Return the (x, y) coordinate for the center point of the cell that contains the specified text.  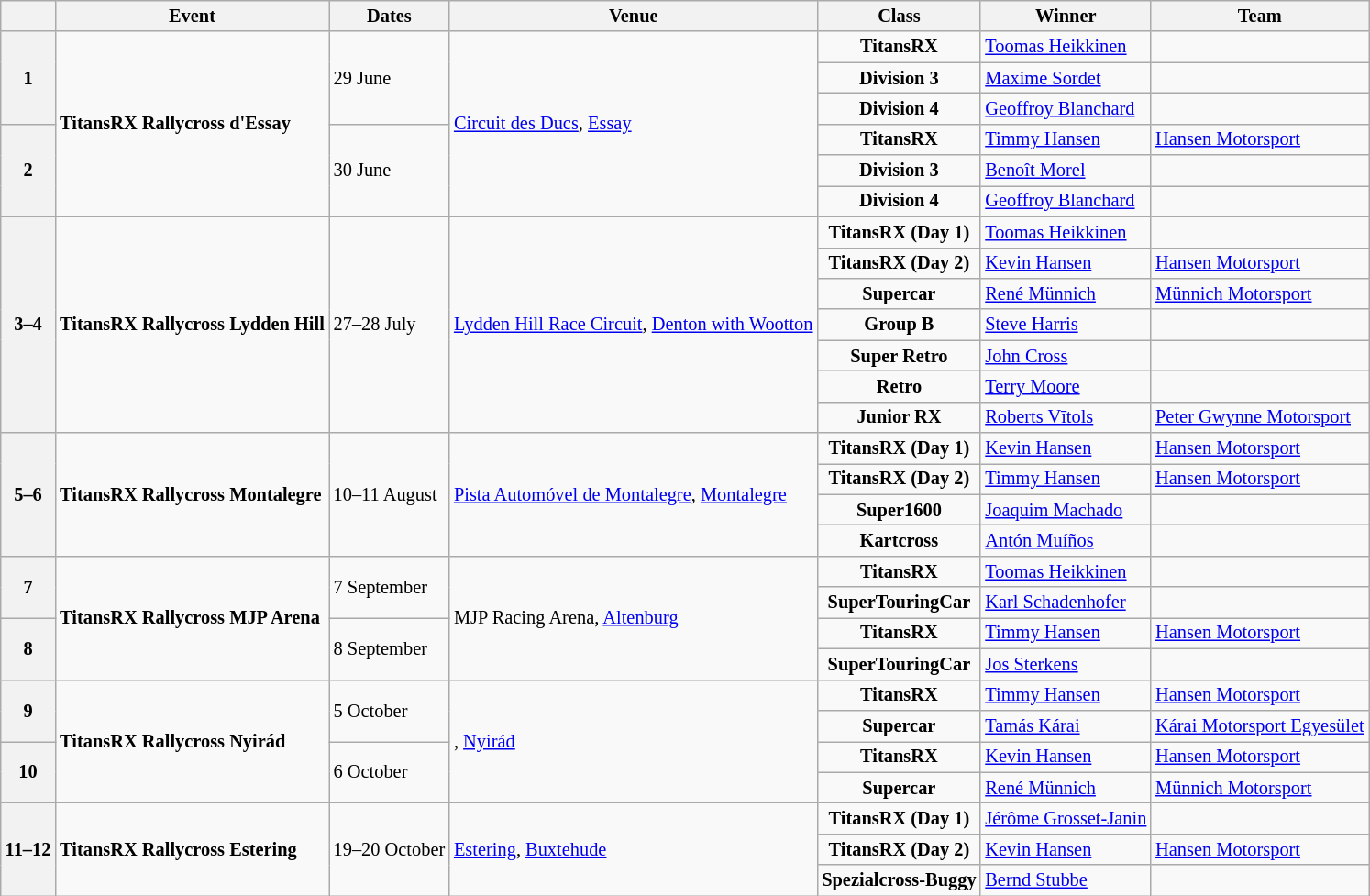
Maxime Sordet (1066, 78)
Jos Sterkens (1066, 664)
Kartcross (899, 540)
1 (28, 77)
Venue (633, 16)
Tamás Kárai (1066, 725)
MJP Racing Arena, Altenburg (633, 618)
Spezialcross-Buggy (899, 880)
Benoît Morel (1066, 171)
2 (28, 171)
8 September (389, 647)
Pista Automóvel de Montalegre, Montalegre (633, 495)
5–6 (28, 495)
5 October (389, 710)
6 October (389, 772)
Lydden Hill Race Circuit, Denton with Wootton (633, 325)
27–28 July (389, 325)
TitansRX Rallycross d'Essay (192, 124)
Event (192, 16)
Kárai Motorsport Egyesület (1260, 725)
Junior RX (899, 417)
, Nyirád (633, 741)
TitansRX Rallycross Nyirád (192, 741)
Terry Moore (1066, 386)
Bernd Stubbe (1066, 880)
Peter Gwynne Motorsport (1260, 417)
30 June (389, 171)
Steve Harris (1066, 325)
11–12 (28, 849)
Karl Schadenhofer (1066, 603)
John Cross (1066, 356)
3–4 (28, 325)
Class (899, 16)
Winner (1066, 16)
Antón Muíños (1066, 540)
8 (28, 647)
7 (28, 587)
Retro (899, 386)
Group B (899, 325)
TitansRX Rallycross Estering (192, 849)
Roberts Vītols (1066, 417)
9 (28, 710)
Super1600 (899, 510)
7 September (389, 587)
TitansRX Rallycross MJP Arena (192, 618)
29 June (389, 77)
Super Retro (899, 356)
Team (1260, 16)
10 (28, 772)
10–11 August (389, 495)
TitansRX Rallycross Montalegre (192, 495)
Estering, Buxtehude (633, 849)
Joaquim Machado (1066, 510)
Jérôme Grosset-Janin (1066, 818)
Circuit des Ducs, Essay (633, 124)
19–20 October (389, 849)
TitansRX Rallycross Lydden Hill (192, 325)
Dates (389, 16)
